Search for the cell housing the specified text and yield its (X, Y) center coordinate. 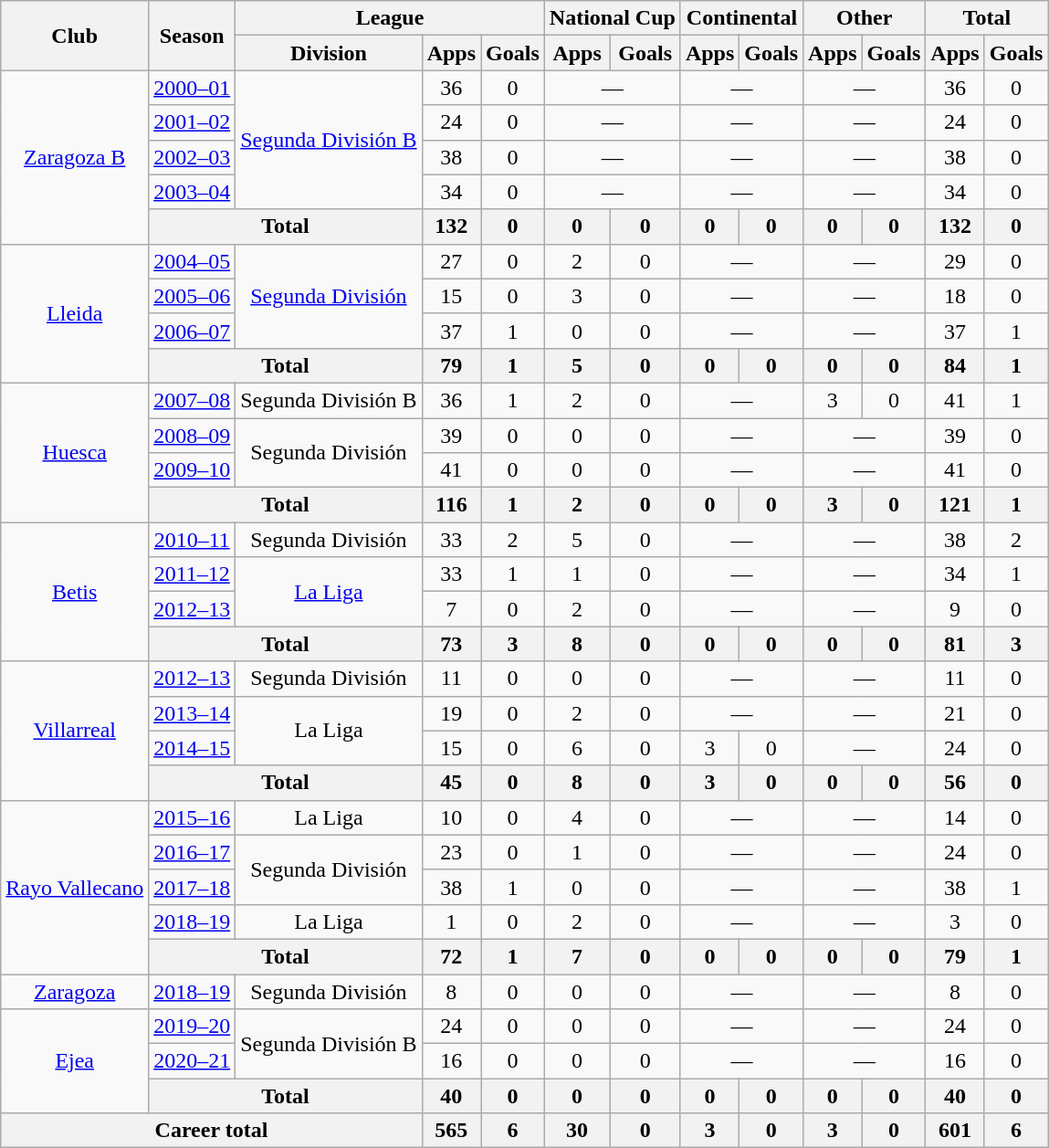
19 (451, 713)
Zaragoza (75, 991)
2020–21 (192, 1061)
2000–01 (192, 88)
84 (955, 365)
2014–15 (192, 748)
45 (451, 783)
2015–16 (192, 817)
9 (955, 609)
2017–18 (192, 887)
2001–02 (192, 122)
2002–03 (192, 157)
Continental (741, 18)
2010–11 (192, 540)
72 (451, 956)
10 (451, 817)
2005–06 (192, 296)
116 (451, 505)
Division (329, 53)
81 (955, 644)
Career total (212, 1131)
2008–09 (192, 436)
23 (451, 852)
National Cup (612, 18)
2019–20 (192, 1027)
73 (451, 644)
2003–04 (192, 192)
2004–05 (192, 261)
League (391, 18)
2007–08 (192, 400)
30 (577, 1131)
Ejea (75, 1061)
4 (577, 817)
Club (75, 36)
601 (955, 1131)
2006–07 (192, 331)
Season (192, 36)
Lleida (75, 313)
Other (865, 18)
29 (955, 261)
Huesca (75, 452)
2011–12 (192, 574)
Villarreal (75, 731)
2013–14 (192, 713)
14 (955, 817)
121 (955, 505)
Rayo Vallecano (75, 887)
2009–10 (192, 470)
21 (955, 713)
2016–17 (192, 852)
56 (955, 783)
Zaragoza B (75, 157)
565 (451, 1131)
27 (451, 261)
18 (955, 296)
Betis (75, 592)
